Detect which cell encompasses the target text, then output its (x, y) center coordinate. 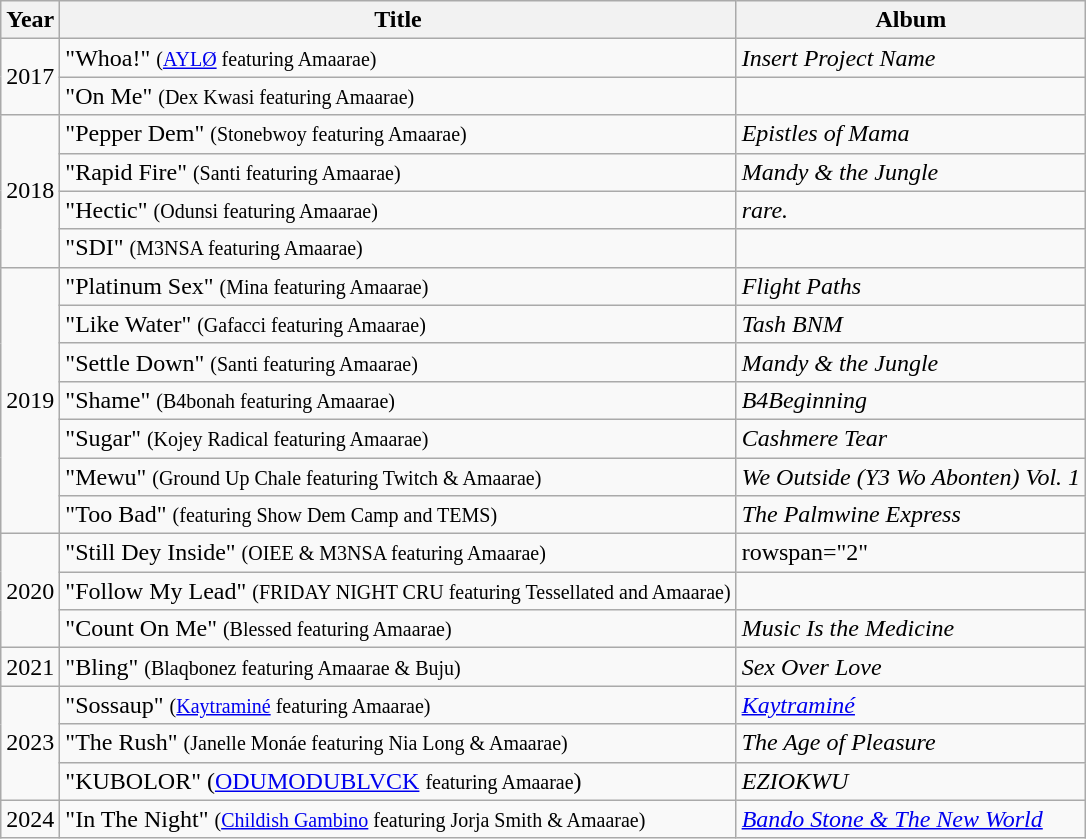
"SDI" (M3NSA featuring Amaarae) (398, 248)
Bando Stone & The New World (911, 819)
"Mewu" (Ground Up Chale featuring Twitch & Amaarae) (398, 477)
"Hectic" (Odunsi featuring Amaarae) (398, 210)
"Too Bad" (featuring Show Dem Camp and TEMS) (398, 515)
The Palmwine Express (911, 515)
The Age of Pleasure (911, 743)
2021 (30, 667)
Year (30, 20)
2019 (30, 400)
rowspan="2" (911, 553)
"The Rush" (Janelle Monáe featuring Nia Long & Amaarae) (398, 743)
"Settle Down" (Santi featuring Amaarae) (398, 362)
"Shame" (B4bonah featuring Amaarae) (398, 400)
Sex Over Love (911, 667)
2023 (30, 743)
EZIOKWU (911, 781)
Tash BNM (911, 324)
We Outside (Y3 Wo Abonten) Vol. 1 (911, 477)
"In The Night" (Childish Gambino featuring Jorja Smith & Amaarae) (398, 819)
Epistles of Mama (911, 134)
rare. (911, 210)
Music Is the Medicine (911, 629)
"Bling" (Blaqbonez featuring Amaarae & Buju) (398, 667)
"Count On Me" (Blessed featuring Amaarae) (398, 629)
"Still Dey Inside" (OIEE & M3NSA featuring Amaarae) (398, 553)
"On Me" (Dex Kwasi featuring Amaarae) (398, 96)
B4Beginning (911, 400)
"Rapid Fire" (Santi featuring Amaarae) (398, 172)
Flight Paths (911, 286)
Album (911, 20)
2017 (30, 77)
Insert Project Name (911, 58)
2020 (30, 591)
"Platinum Sex" (Mina featuring Amaarae) (398, 286)
"KUBOLOR" (ODUMODUBLVCK featuring Amaarae) (398, 781)
2024 (30, 819)
"Sossaup" (Kaytraminé featuring Amaarae) (398, 705)
"Sugar" (Kojey Radical featuring Amaarae) (398, 438)
Kaytraminé (911, 705)
"Follow My Lead" (FRIDAY NIGHT CRU featuring Tessellated and Amaarae) (398, 591)
2018 (30, 191)
"Like Water" (Gafacci featuring Amaarae) (398, 324)
Cashmere Tear (911, 438)
"Pepper Dem" (Stonebwoy featuring Amaarae) (398, 134)
Title (398, 20)
"Whoa!" (AYLØ featuring Amaarae) (398, 58)
